Output the [x, y] coordinate of the center of the cell containing the given text.  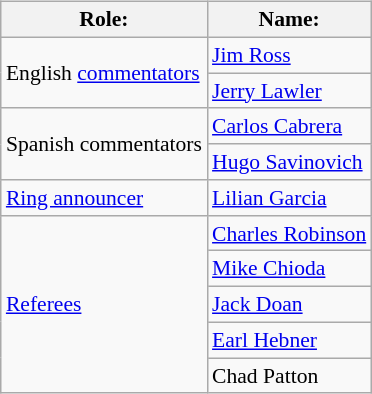
Jerry Lawler [289, 91]
Name: [289, 20]
Role: [104, 20]
Referees [104, 304]
Chad Patton [289, 376]
English commentators [104, 72]
Mike Chioda [289, 269]
Charles Robinson [289, 233]
Earl Hebner [289, 340]
Spanish commentators [104, 144]
Jim Ross [289, 55]
Hugo Savinovich [289, 162]
Jack Doan [289, 305]
Ring announcer [104, 198]
Lilian Garcia [289, 198]
Carlos Cabrera [289, 126]
